Find where the given text appears and provide that cell's center as (x, y) coordinate. 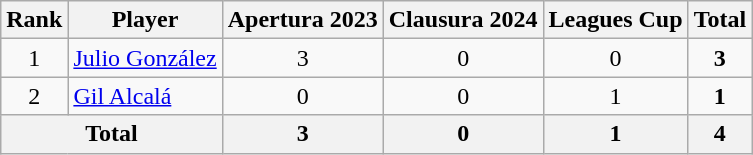
Julio González (145, 58)
Apertura 2023 (302, 20)
Gil Alcalá (145, 96)
Rank (34, 20)
4 (720, 134)
Player (145, 20)
Clausura 2024 (463, 20)
Leagues Cup (616, 20)
2 (34, 96)
